Extract the (x, y) coordinate from the center of the cell holding the provided text.  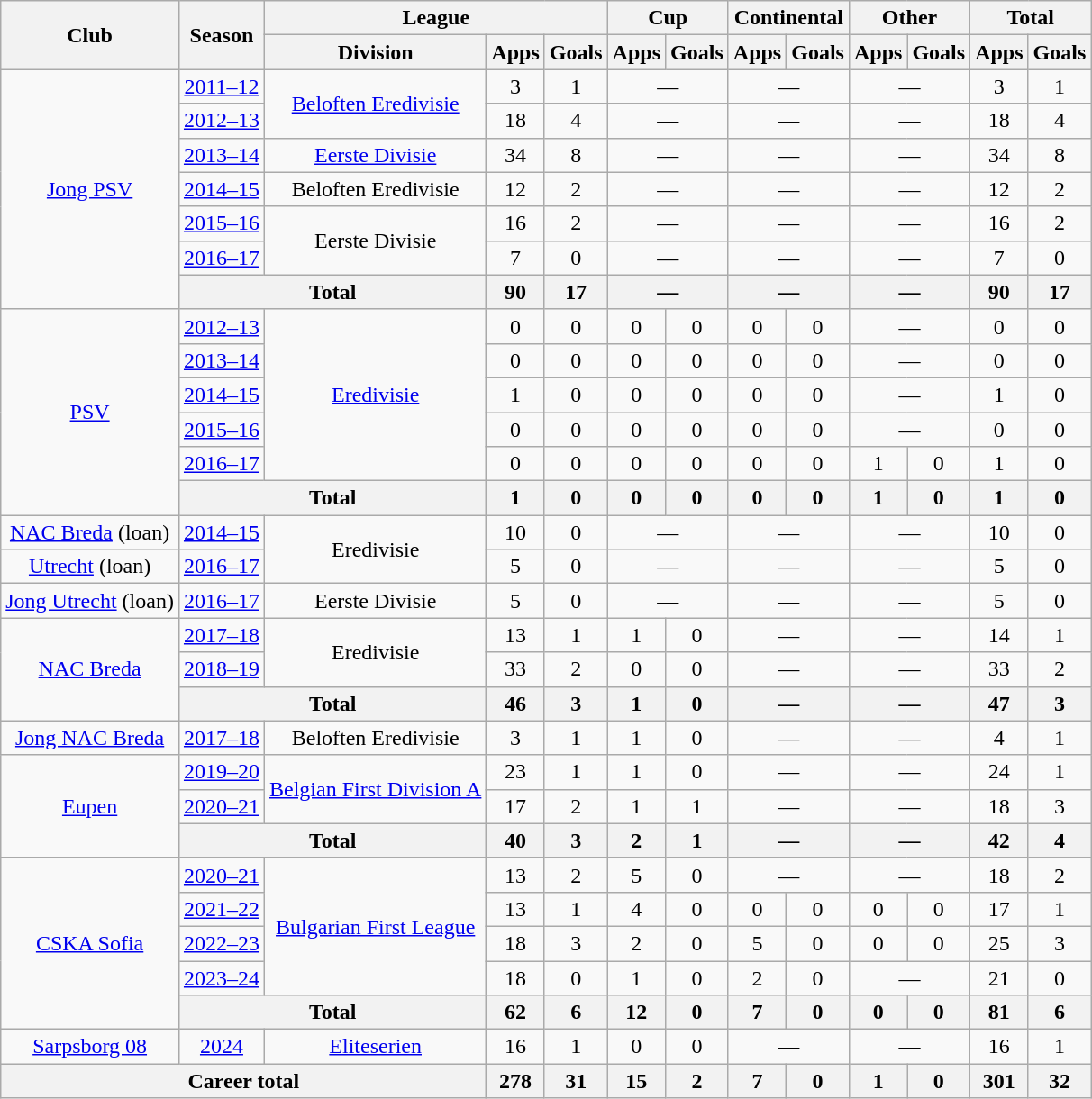
81 (999, 1013)
31 (576, 1081)
2011–12 (222, 86)
Division (375, 52)
Other (909, 18)
2021–22 (222, 909)
Jong Utrecht (loan) (90, 601)
Bulgarian First League (375, 926)
2022–23 (222, 943)
NAC Breda (90, 669)
Utrecht (loan) (90, 567)
32 (1060, 1081)
2018–19 (222, 669)
46 (515, 704)
Continental (788, 18)
Jong NAC Breda (90, 738)
Eupen (90, 806)
Eliteserien (375, 1047)
21 (999, 977)
2024 (222, 1047)
Sarpsborg 08 (90, 1047)
23 (515, 772)
CSKA Sofia (90, 943)
NAC Breda (loan) (90, 532)
42 (999, 840)
301 (999, 1081)
Belgian First Division A (375, 789)
Club (90, 35)
278 (515, 1081)
47 (999, 704)
PSV (90, 412)
Cup (668, 18)
62 (515, 1013)
2023–24 (222, 977)
Jong PSV (90, 189)
24 (999, 772)
Season (222, 35)
14 (999, 635)
25 (999, 943)
40 (515, 840)
Career total (243, 1081)
League (436, 18)
2019–20 (222, 772)
15 (636, 1081)
